From the cell containing the given text, extract its center point as [x, y] coordinate. 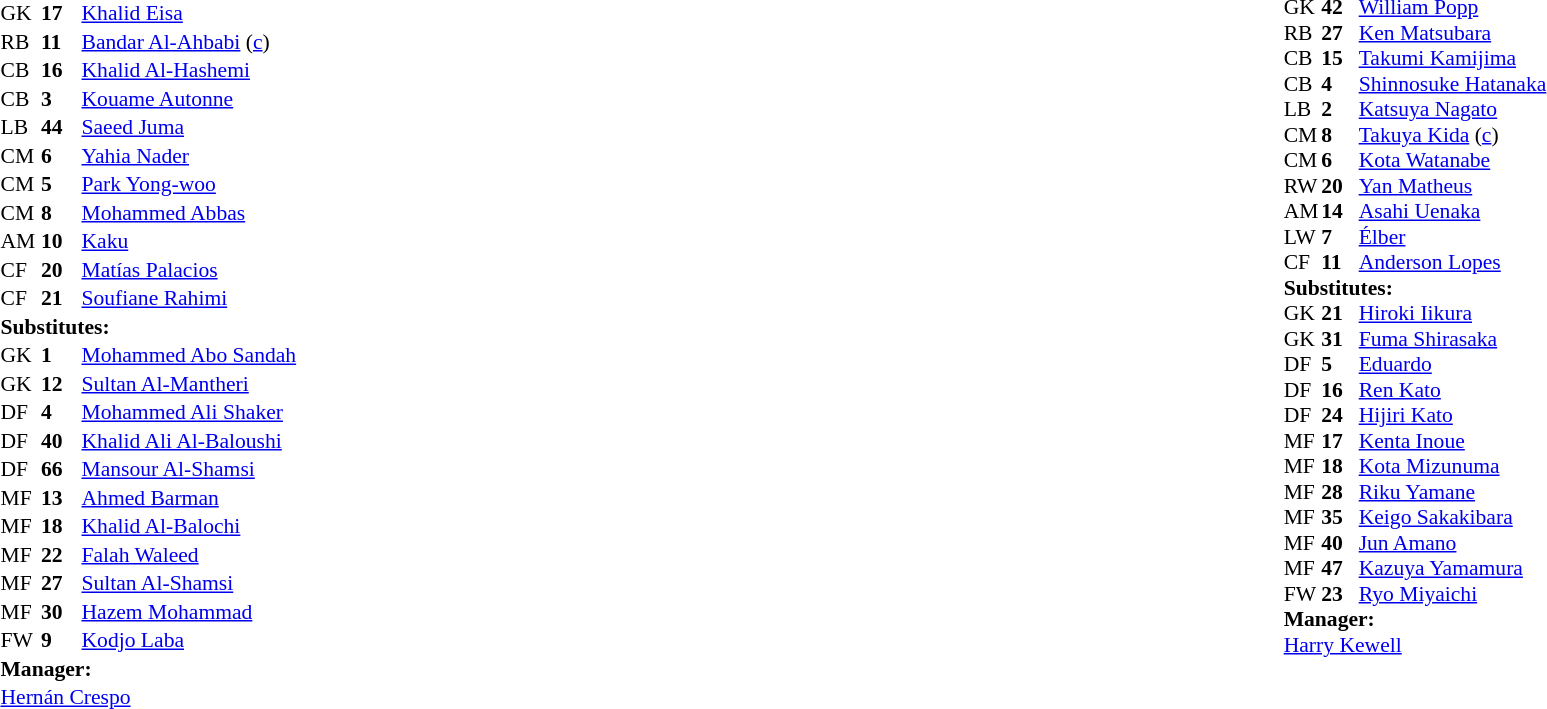
Kota Mizunuma [1453, 467]
Kodjo Laba [190, 641]
Eduardo [1453, 365]
Sultan Al-Mantheri [190, 384]
12 [60, 384]
Yan Matheus [1453, 186]
Shinnosuke Hatanaka [1453, 84]
Park Yong-woo [190, 185]
Ahmed Barman [190, 498]
31 [1340, 339]
Katsuya Nagato [1453, 109]
Fuma Shirasaka [1453, 339]
28 [1340, 492]
Ken Matsubara [1453, 33]
Mohammed Abbas [190, 213]
30 [60, 612]
Élber [1453, 237]
47 [1340, 569]
Harry Kewell [1416, 645]
1 [60, 355]
Kouame Autonne [190, 99]
Kazuya Yamamura [1453, 569]
Jun Amano [1453, 543]
Matías Palacios [190, 270]
24 [1340, 415]
Saeed Juma [190, 127]
Sultan Al-Shamsi [190, 583]
22 [60, 555]
10 [60, 241]
Yahia Nader [190, 156]
Khalid Ali Al-Baloushi [190, 441]
Mansour Al-Shamsi [190, 469]
15 [1340, 59]
Ryo Miyaichi [1453, 594]
Kota Watanabe [1453, 161]
Mohammed Ali Shaker [190, 413]
Kaku [190, 241]
LW [1303, 237]
Asahi Uenaka [1453, 211]
Hazem Mohammad [190, 612]
Kenta Inoue [1453, 441]
Khalid Al-Balochi [190, 527]
Khalid Al-Hashemi [190, 71]
Hiroki Iikura [1453, 313]
Riku Yamane [1453, 492]
Mohammed Abo Sandah [190, 355]
13 [60, 498]
Khalid Eisa [190, 13]
Anderson Lopes [1453, 263]
44 [60, 127]
Bandar Al-Ahbabi (c) [190, 42]
Keigo Sakakibara [1453, 517]
66 [60, 469]
23 [1340, 594]
Hijiri Kato [1453, 415]
RW [1303, 186]
9 [60, 641]
Soufiane Rahimi [190, 299]
Falah Waleed [190, 555]
3 [60, 99]
Takumi Kamijima [1453, 59]
7 [1340, 237]
Takuya Kida (c) [1453, 135]
35 [1340, 517]
2 [1340, 109]
14 [1340, 211]
Ren Kato [1453, 390]
